Extract the (x, y) coordinate from the center of the cell holding the provided text.  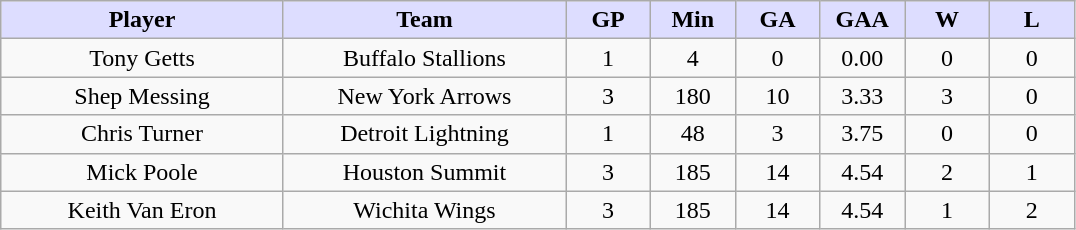
180 (692, 96)
Player (142, 20)
Detroit Lightning (424, 134)
Team (424, 20)
3.75 (862, 134)
10 (778, 96)
GA (778, 20)
48 (692, 134)
Chris Turner (142, 134)
Houston Summit (424, 172)
Wichita Wings (424, 210)
Shep Messing (142, 96)
Buffalo Stallions (424, 58)
0.00 (862, 58)
W (948, 20)
Keith Van Eron (142, 210)
Mick Poole (142, 172)
4 (692, 58)
L (1032, 20)
GAA (862, 20)
New York Arrows (424, 96)
Min (692, 20)
Tony Getts (142, 58)
GP (608, 20)
3.33 (862, 96)
